Determine the [X, Y] coordinate at the center of the cell enclosing the given text.  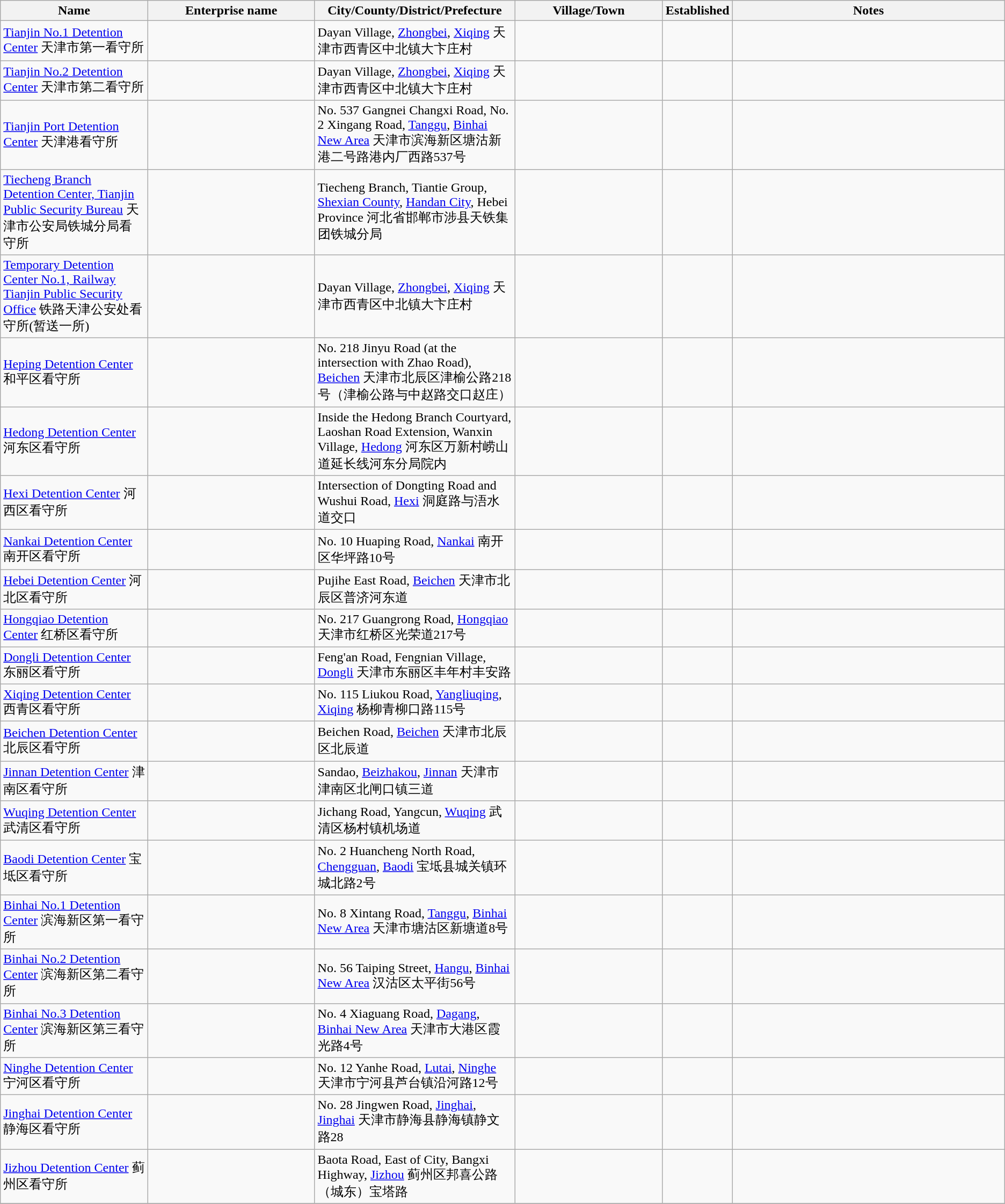
Tiecheng Branch Detention Center, Tianjin Public Security Bureau 天津市公安局铁城分局看守所 [74, 212]
Hexi Detention Center 河西区看守所 [74, 502]
Name [74, 11]
Hebei Detention Center 河北区看守所 [74, 589]
Binhai No.1 Detention Center 滨海新区第一看守所 [74, 922]
Tianjin No.2 Detention Center 天津市第二看守所 [74, 81]
Tianjin No.1 Detention Center 天津市第一看守所 [74, 41]
Binhai No.3 Detention Center 滨海新区第三看守所 [74, 1031]
Jinnan Detention Center 津南区看守所 [74, 781]
Nankai Detention Center 南开区看守所 [74, 550]
Intersection of Dongting Road and Wushui Road, Hexi 洞庭路与浯水道交口 [414, 502]
Jinghai Detention Center 静海区看守所 [74, 1122]
Enterprise name [231, 11]
No. 2 Huancheng North Road, Chengguan, Baodi 宝坻县城关镇环城北路2号 [414, 867]
No. 4 Xiaguang Road, Dagang, Binhai New Area 天津市大港区霞光路4号 [414, 1031]
No. 10 Huaping Road, Nankai 南开区华坪路10号 [414, 550]
Tianjin Port Detention Center 天津港看守所 [74, 135]
Baodi Detention Center 宝坻区看守所 [74, 867]
Tiecheng Branch, Tiantie Group, Shexian County, Handan City, Hebei Province 河北省邯郸市涉县天铁集团铁城分局 [414, 212]
No. 537 Gangnei Changxi Road, No. 2 Xingang Road, Tanggu, Binhai New Area 天津市滨海新区塘沽新港二号路港内厂西路537号 [414, 135]
Baota Road, East of City, Bangxi Highway, Jizhou 蓟州区邦喜公路（城东）宝塔路 [414, 1177]
No. 218 Jinyu Road (at the intersection with Zhao Road), Beichen 天津市北辰区津榆公路218号（津榆公路与中赵路交口赵庄） [414, 373]
Wuqing Detention Center 武清区看守所 [74, 821]
Ninghe Detention Center 宁河区看守所 [74, 1076]
Village/Town [589, 11]
Dongli Detention Center 东丽区看守所 [74, 665]
Binhai No.2 Detention Center 滨海新区第二看守所 [74, 976]
Temporary Detention Center No.1, Railway Tianjin Public Security Office 铁路天津公安处看守所(暂送一所) [74, 296]
Heping Detention Center 和平区看守所 [74, 373]
No. 28 Jingwen Road, Jinghai, Jinghai 天津市静海县静海镇静文路28 [414, 1122]
Pujihe East Road, Beichen 天津市北辰区普济河东道 [414, 589]
No. 8 Xintang Road, Tanggu, Binhai New Area 天津市塘沽区新塘道8号 [414, 922]
Inside the Hedong Branch Courtyard, Laoshan Road Extension, Wanxin Village, Hedong 河东区万新村崂山道延长线河东分局院内 [414, 441]
Beichen Road, Beichen 天津市北辰区北辰道 [414, 741]
Jizhou Detention Center 蓟州区看守所 [74, 1177]
Sandao, Beizhakou, Jinnan 天津市津南区北闸口镇三道 [414, 781]
Hongqiao Detention Center 红桥区看守所 [74, 628]
Beichen Detention Center 北辰区看守所 [74, 741]
Hedong Detention Center 河东区看守所 [74, 441]
Notes [869, 11]
Jichang Road, Yangcun, Wuqing 武清区杨村镇机场道 [414, 821]
No. 115 Liukou Road, Yangliuqing, Xiqing 杨柳青柳口路115号 [414, 703]
No. 12 Yanhe Road, Lutai, Ninghe 天津市宁河县芦台镇沿河路12号 [414, 1076]
City/County/District/Prefecture [414, 11]
No. 56 Taiping Street, Hangu, Binhai New Area 汉沽区太平街56号 [414, 976]
Established [697, 11]
Xiqing Detention Center 西青区看守所 [74, 703]
Feng'an Road, Fengnian Village, Dongli 天津市东丽区丰年村丰安路 [414, 665]
No. 217 Guangrong Road, Hongqiao 天津市红桥区光荣道217号 [414, 628]
